For the text-containing cell, return its midpoint in [X, Y] coordinate format. 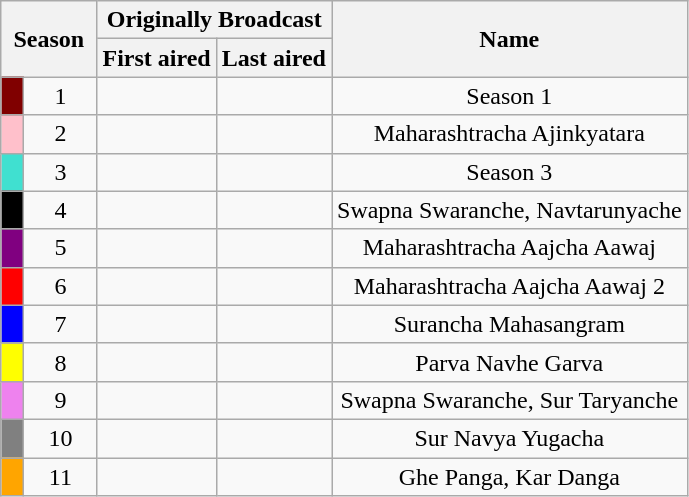
First aired [156, 58]
Name [510, 39]
10 [60, 438]
6 [60, 286]
7 [60, 324]
Sur Navya Yugacha [510, 438]
Season 3 [510, 172]
Maharashtracha Ajinkyatara [510, 134]
Originally Broadcast [214, 20]
Swapna Swaranche, Navtarunyache [510, 210]
Season 1 [510, 96]
Maharashtracha Aajcha Aawaj [510, 248]
11 [60, 477]
2 [60, 134]
5 [60, 248]
9 [60, 400]
Maharashtracha Aajcha Aawaj 2 [510, 286]
1 [60, 96]
Last aired [274, 58]
Ghe Panga, Kar Danga [510, 477]
4 [60, 210]
Parva Navhe Garva [510, 362]
Swapna Swaranche, Sur Taryanche [510, 400]
Season [49, 39]
Surancha Mahasangram [510, 324]
8 [60, 362]
3 [60, 172]
